Find where the given text appears and provide that cell's center as [x, y] coordinate. 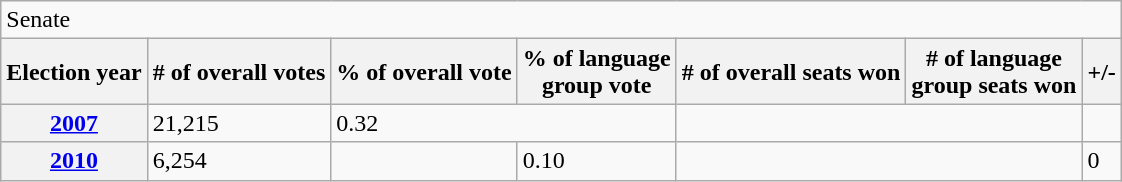
2010 [74, 161]
0.10 [596, 161]
# of languagegroup seats won [994, 72]
0 [1102, 161]
# of overall votes [239, 72]
0.32 [504, 123]
6,254 [239, 161]
+/- [1102, 72]
Election year [74, 72]
% of overall vote [424, 72]
Senate [562, 20]
% of languagegroup vote [596, 72]
2007 [74, 123]
# of overall seats won [791, 72]
21,215 [239, 123]
